Find where the given text appears and provide that cell's center as (X, Y) coordinate. 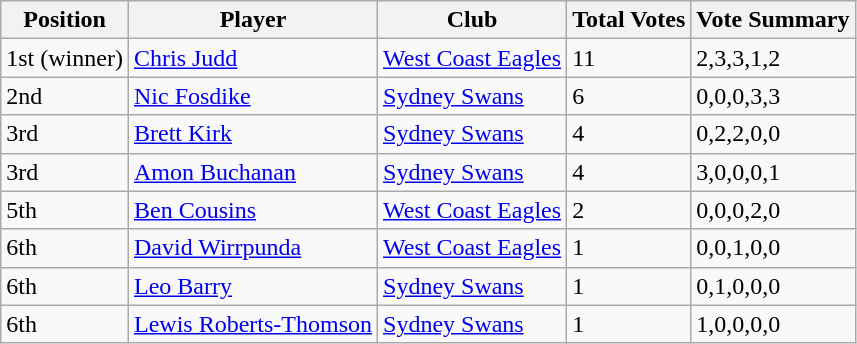
0,2,2,0,0 (773, 134)
5th (65, 210)
2nd (65, 96)
1,0,0,0,0 (773, 324)
6 (629, 96)
2 (629, 210)
Brett Kirk (252, 134)
0,0,0,2,0 (773, 210)
Club (472, 20)
Leo Barry (252, 286)
Lewis Roberts-Thomson (252, 324)
Nic Fosdike (252, 96)
3,0,0,0,1 (773, 172)
0,1,0,0,0 (773, 286)
2,3,3,1,2 (773, 58)
1st (winner) (65, 58)
Position (65, 20)
Ben Cousins (252, 210)
Player (252, 20)
David Wirrpunda (252, 248)
Chris Judd (252, 58)
0,0,1,0,0 (773, 248)
Amon Buchanan (252, 172)
11 (629, 58)
0,0,0,3,3 (773, 96)
Total Votes (629, 20)
Vote Summary (773, 20)
